Pinpoint the cell where the given text exists, returning its (x, y) midpoint coordinate. 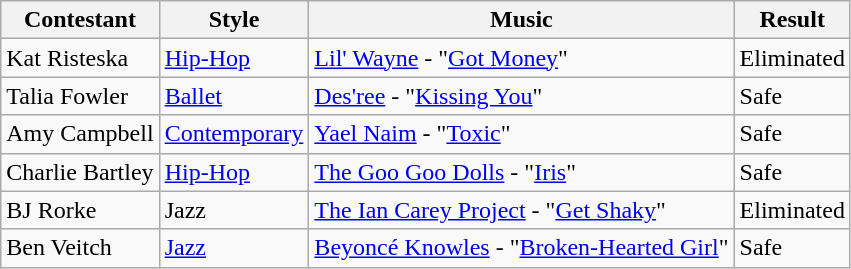
Result (792, 20)
Amy Campbell (80, 134)
Yael Naim - "Toxic" (522, 134)
Charlie Bartley (80, 172)
Des'ree - "Kissing You" (522, 96)
Music (522, 20)
The Goo Goo Dolls - "Iris" (522, 172)
Ballet (234, 96)
Style (234, 20)
Contestant (80, 20)
BJ Rorke (80, 210)
Lil' Wayne - "Got Money" (522, 58)
Contemporary (234, 134)
Ben Veitch (80, 248)
The Ian Carey Project - "Get Shaky" (522, 210)
Kat Risteska (80, 58)
Talia Fowler (80, 96)
Beyoncé Knowles - "Broken-Hearted Girl" (522, 248)
